Detect which cell encompasses the target text, then output its (X, Y) center coordinate. 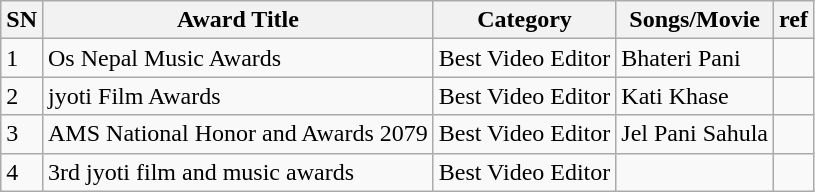
Award Title (238, 20)
3 (22, 134)
Category (524, 20)
Songs/Movie (695, 20)
Bhateri Pani (695, 58)
SN (22, 20)
Kati Khase (695, 96)
4 (22, 172)
Os Nepal Music Awards (238, 58)
ref (794, 20)
Jel Pani Sahula (695, 134)
jyoti Film Awards (238, 96)
2 (22, 96)
1 (22, 58)
AMS National Honor and Awards 2079 (238, 134)
3rd jyoti film and music awards (238, 172)
